Search for the cell housing the specified text and yield its (X, Y) center coordinate. 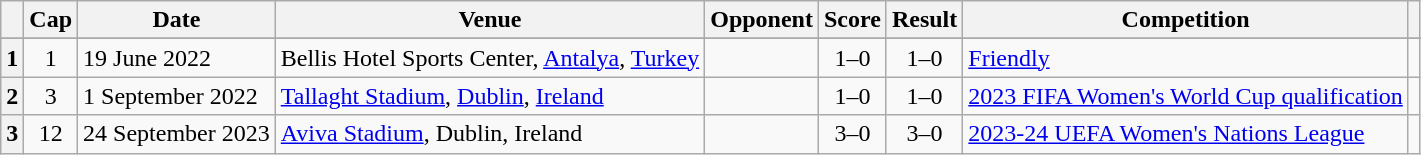
Result (924, 20)
2 (12, 96)
Venue (490, 20)
Tallaght Stadium, Dublin, Ireland (490, 96)
Aviva Stadium, Dublin, Ireland (490, 134)
12 (51, 134)
2023-24 UEFA Women's Nations League (1186, 134)
Score (852, 20)
1 September 2022 (177, 96)
Competition (1186, 20)
2023 FIFA Women's World Cup qualification (1186, 96)
Friendly (1186, 58)
19 June 2022 (177, 58)
24 September 2023 (177, 134)
Opponent (762, 20)
Bellis Hotel Sports Center, Antalya, Turkey (490, 58)
Date (177, 20)
Cap (51, 20)
